Extract the [x, y] coordinate from the center of the cell holding the provided text.  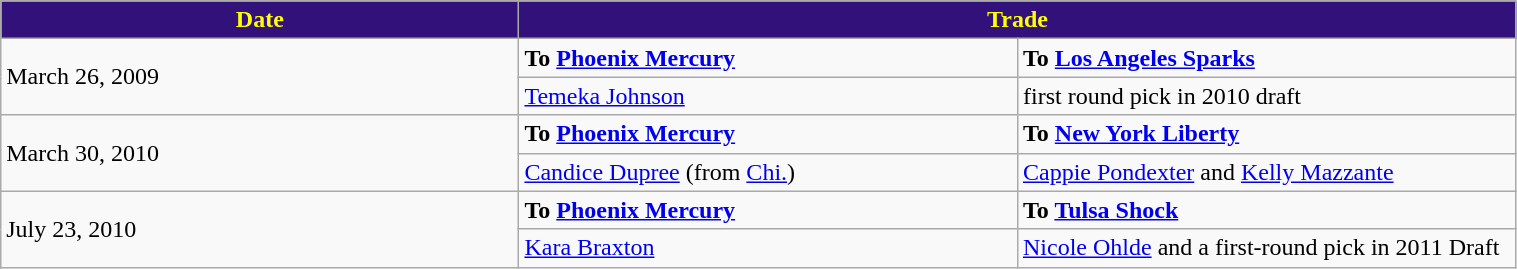
Nicole Ohlde and a first-round pick in 2011 Draft [1266, 248]
Kara Braxton [768, 248]
Trade [1018, 20]
Cappie Pondexter and Kelly Mazzante [1266, 172]
To Tulsa Shock [1266, 210]
To New York Liberty [1266, 134]
March 26, 2009 [260, 77]
July 23, 2010 [260, 229]
Temeka Johnson [768, 96]
Date [260, 20]
Candice Dupree (from Chi.) [768, 172]
March 30, 2010 [260, 153]
To Los Angeles Sparks [1266, 58]
first round pick in 2010 draft [1266, 96]
